Pinpoint the cell where the given text exists, returning its [X, Y] midpoint coordinate. 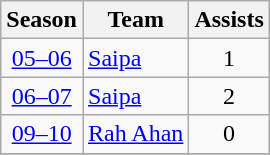
06–07 [42, 96]
09–10 [42, 134]
Rah Ahan [135, 134]
2 [229, 96]
Season [42, 20]
05–06 [42, 58]
Assists [229, 20]
Team [135, 20]
0 [229, 134]
1 [229, 58]
